From the cell containing the given text, extract its center point as [x, y] coordinate. 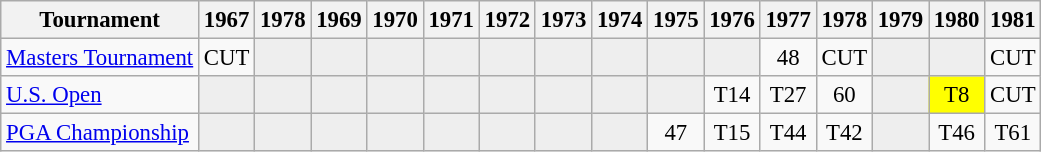
U.S. Open [100, 95]
1972 [507, 20]
T14 [732, 95]
48 [788, 58]
1980 [957, 20]
PGA Championship [100, 133]
1976 [732, 20]
T27 [788, 95]
T15 [732, 133]
T44 [788, 133]
47 [676, 133]
Masters Tournament [100, 58]
Tournament [100, 20]
60 [844, 95]
1967 [227, 20]
1981 [1013, 20]
T8 [957, 95]
1977 [788, 20]
T61 [1013, 133]
1979 [900, 20]
1971 [451, 20]
T42 [844, 133]
1970 [395, 20]
1975 [676, 20]
1969 [339, 20]
1974 [620, 20]
1973 [563, 20]
T46 [957, 133]
